Provide the (X, Y) coordinate of the cell's center where the given text is located.  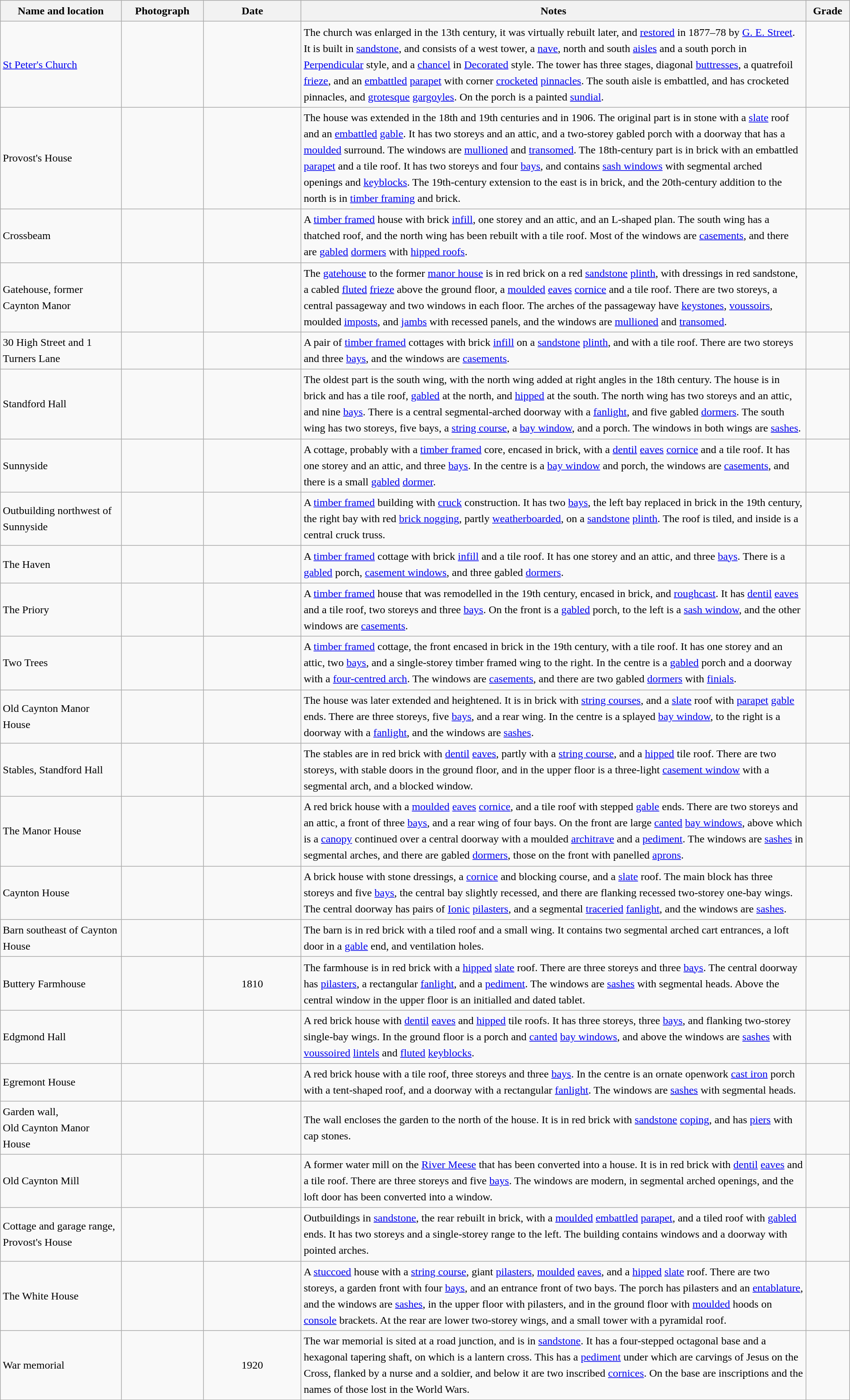
Old Caynton Mill (61, 1181)
The White House (61, 1295)
The wall encloses the garden to the north of the house. It is in red brick with sandstone coping, and has piers with cap stones. (553, 1128)
The Haven (61, 564)
The Manor House (61, 832)
Outbuilding northwest of Sunnyside (61, 519)
Garden wall,Old Caynton Manor House (61, 1128)
Buttery Farmhouse (61, 983)
Grade (828, 11)
Egremont House (61, 1082)
Provost's House (61, 158)
Date (252, 11)
Edgmond Hall (61, 1037)
Two Trees (61, 663)
Sunnyside (61, 466)
Standford Hall (61, 404)
Old Caynton Manor House (61, 717)
Stables, Standford Hall (61, 770)
St Peter's Church (61, 65)
1810 (252, 983)
Barn southeast of Caynton House (61, 938)
Cottage and garage range,Provost's House (61, 1234)
30 High Street and 1 Turners Lane (61, 351)
Notes (553, 11)
1920 (252, 1365)
The Priory (61, 609)
Photograph (162, 11)
War memorial (61, 1365)
Name and location (61, 11)
Crossbeam (61, 236)
Caynton House (61, 893)
Gatehouse, former Caynton Manor (61, 297)
